Pinpoint the cell where the given text exists, returning its [x, y] midpoint coordinate. 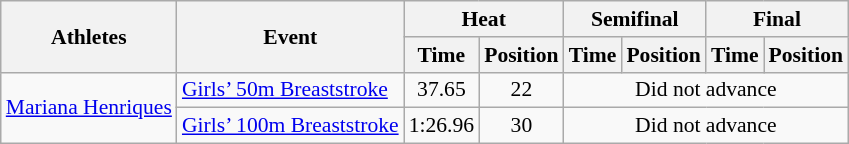
37.65 [442, 90]
Athletes [89, 36]
Heat [484, 19]
30 [521, 126]
Girls’ 50m Breaststroke [290, 90]
1:26.96 [442, 126]
Final [777, 19]
Girls’ 100m Breaststroke [290, 126]
Semifinal [635, 19]
Event [290, 36]
Mariana Henriques [89, 108]
22 [521, 90]
